Locate the cell with the specified text and output its (x, y) center coordinate. 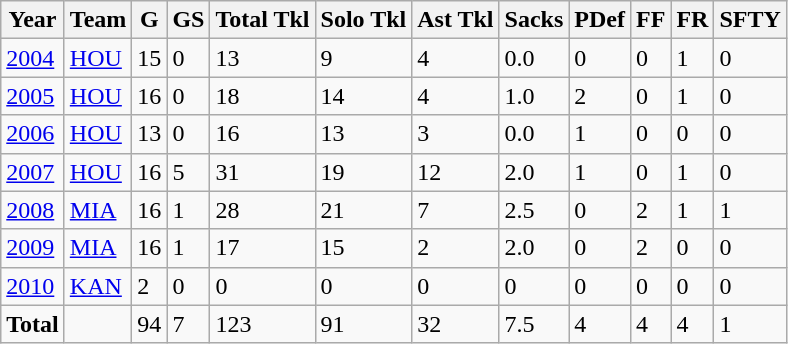
FF (651, 20)
Year (33, 20)
Ast Tkl (456, 20)
Total Tkl (262, 20)
2004 (33, 58)
28 (262, 210)
7.5 (534, 324)
2005 (33, 96)
2006 (33, 134)
FR (692, 20)
Sacks (534, 20)
21 (364, 210)
19 (364, 172)
123 (262, 324)
18 (262, 96)
GS (188, 20)
91 (364, 324)
Team (98, 20)
Solo Tkl (364, 20)
5 (188, 172)
17 (262, 248)
G (150, 20)
KAN (98, 286)
2.5 (534, 210)
SFTY (750, 20)
94 (150, 324)
2009 (33, 248)
Total (33, 324)
2007 (33, 172)
1.0 (534, 96)
14 (364, 96)
2010 (33, 286)
PDef (600, 20)
12 (456, 172)
32 (456, 324)
9 (364, 58)
2008 (33, 210)
3 (456, 134)
31 (262, 172)
